Extract the [X, Y] coordinate from the center of the cell holding the provided text.  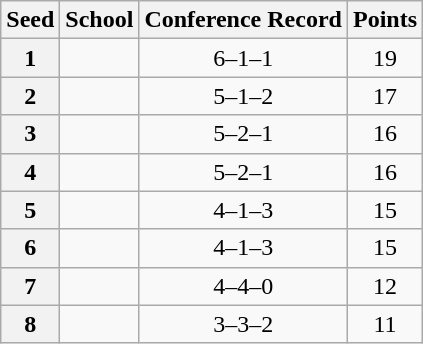
School [100, 20]
Points [384, 20]
12 [384, 286]
4–4–0 [244, 286]
3–3–2 [244, 324]
19 [384, 58]
Conference Record [244, 20]
5 [30, 210]
17 [384, 96]
6 [30, 248]
Seed [30, 20]
1 [30, 58]
5–1–2 [244, 96]
11 [384, 324]
4 [30, 172]
8 [30, 324]
6–1–1 [244, 58]
3 [30, 134]
2 [30, 96]
7 [30, 286]
